Determine the (x, y) coordinate at the center of the cell enclosing the given text.  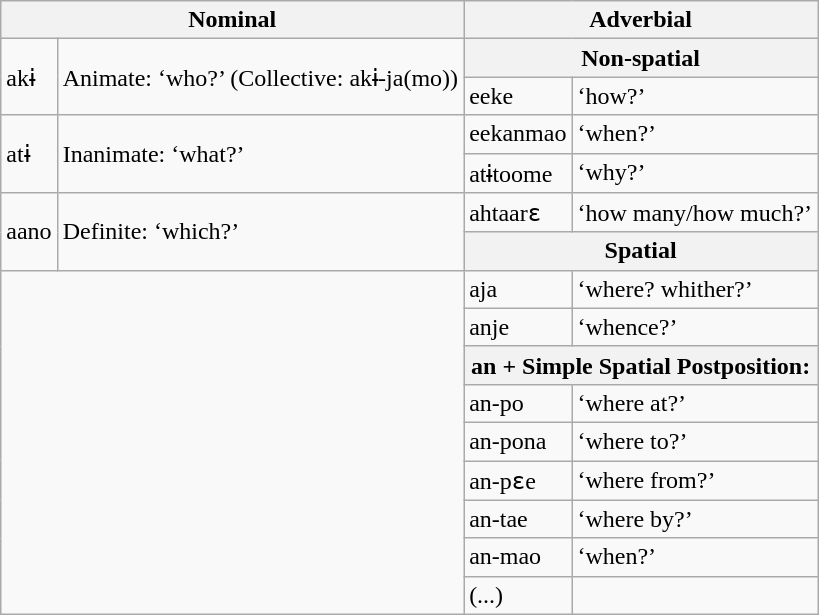
an + Simple Spatial Postposition: (641, 365)
‘where from?’ (695, 480)
‘how?’ (695, 96)
Nominal (232, 20)
eekanmao (518, 134)
anje (518, 327)
an-tae (518, 519)
‘where at?’ (695, 403)
an-mao (518, 557)
Spatial (641, 251)
‘why?’ (695, 173)
‘how many/how much?’ (695, 213)
Non-spatial (641, 58)
an-pɛe (518, 480)
atɨ (29, 154)
Adverbial (641, 20)
ahtaarɛ (518, 213)
Inanimate: ‘what?’ (260, 154)
‘whence?’ (695, 327)
akɨ (29, 77)
‘where by?’ (695, 519)
aja (518, 289)
(...) (518, 595)
an-pona (518, 441)
‘where? whither?’ (695, 289)
Animate: ‘who?’ (Collective: akɨ-ja(mo)) (260, 77)
Definite: ‘which?’ (260, 232)
‘where to?’ (695, 441)
atɨtoome (518, 173)
aano (29, 232)
eeke (518, 96)
an-po (518, 403)
